Locate the cell with the specified text and output its [x, y] center coordinate. 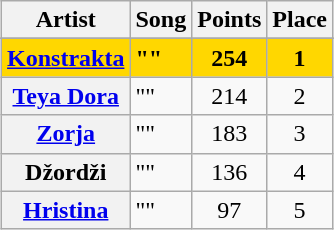
1 [300, 58]
Artist [66, 20]
3 [300, 134]
Place [300, 20]
136 [230, 172]
2 [300, 96]
97 [230, 210]
Song [161, 20]
5 [300, 210]
183 [230, 134]
Teya Dora [66, 96]
Džordži [66, 172]
214 [230, 96]
254 [230, 58]
Hristina [66, 210]
4 [300, 172]
Zorja [66, 134]
Konstrakta [66, 58]
Points [230, 20]
